Scan for the cell matching the given text and deliver its (x, y) coordinate at center. 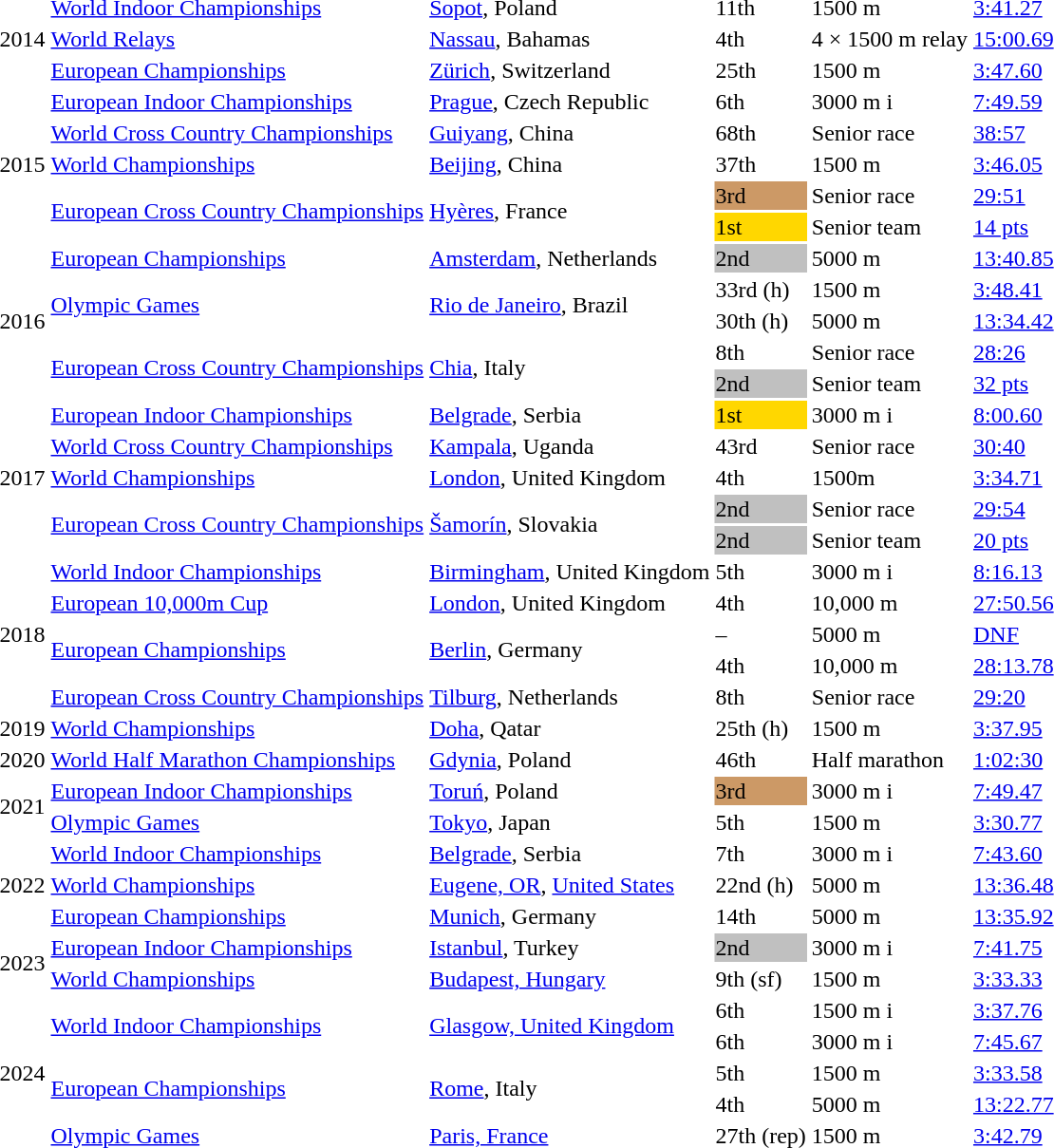
European 10,000m Cup (237, 603)
Nassau, Bahamas (570, 39)
68th (761, 133)
7th (761, 854)
46th (761, 760)
Amsterdam, Netherlands (570, 258)
Tokyo, Japan (570, 822)
Berlin, Germany (570, 649)
Glasgow, United Kingdom (570, 1026)
1500m (889, 478)
22nd (h) (761, 885)
30th (h) (761, 321)
Munich, Germany (570, 916)
25th (h) (761, 728)
37th (761, 164)
Eugene, OR, United States (570, 885)
Guiyang, China (570, 133)
Rome, Italy (570, 1088)
Chia, Italy (570, 368)
14th (761, 916)
25th (761, 70)
4 × 1500 m relay (889, 39)
9th (sf) (761, 979)
Toruń, Poland (570, 791)
1500 m i (889, 1010)
Rio de Janeiro, Brazil (570, 306)
43rd (761, 446)
Istanbul, Turkey (570, 948)
Birmingham, United Kingdom (570, 572)
Budapest, Hungary (570, 979)
World Half Marathon Championships (237, 760)
World Relays (237, 39)
Tilburg, Netherlands (570, 697)
Half marathon (889, 760)
Zürich, Switzerland (570, 70)
Šamorín, Slovakia (570, 524)
Gdynia, Poland (570, 760)
Beijing, China (570, 164)
Doha, Qatar (570, 728)
– (761, 634)
Hyères, France (570, 211)
33rd (h) (761, 290)
Kampala, Uganda (570, 446)
Prague, Czech Republic (570, 102)
